Output the (x, y) coordinate of the center of the cell containing the given text.  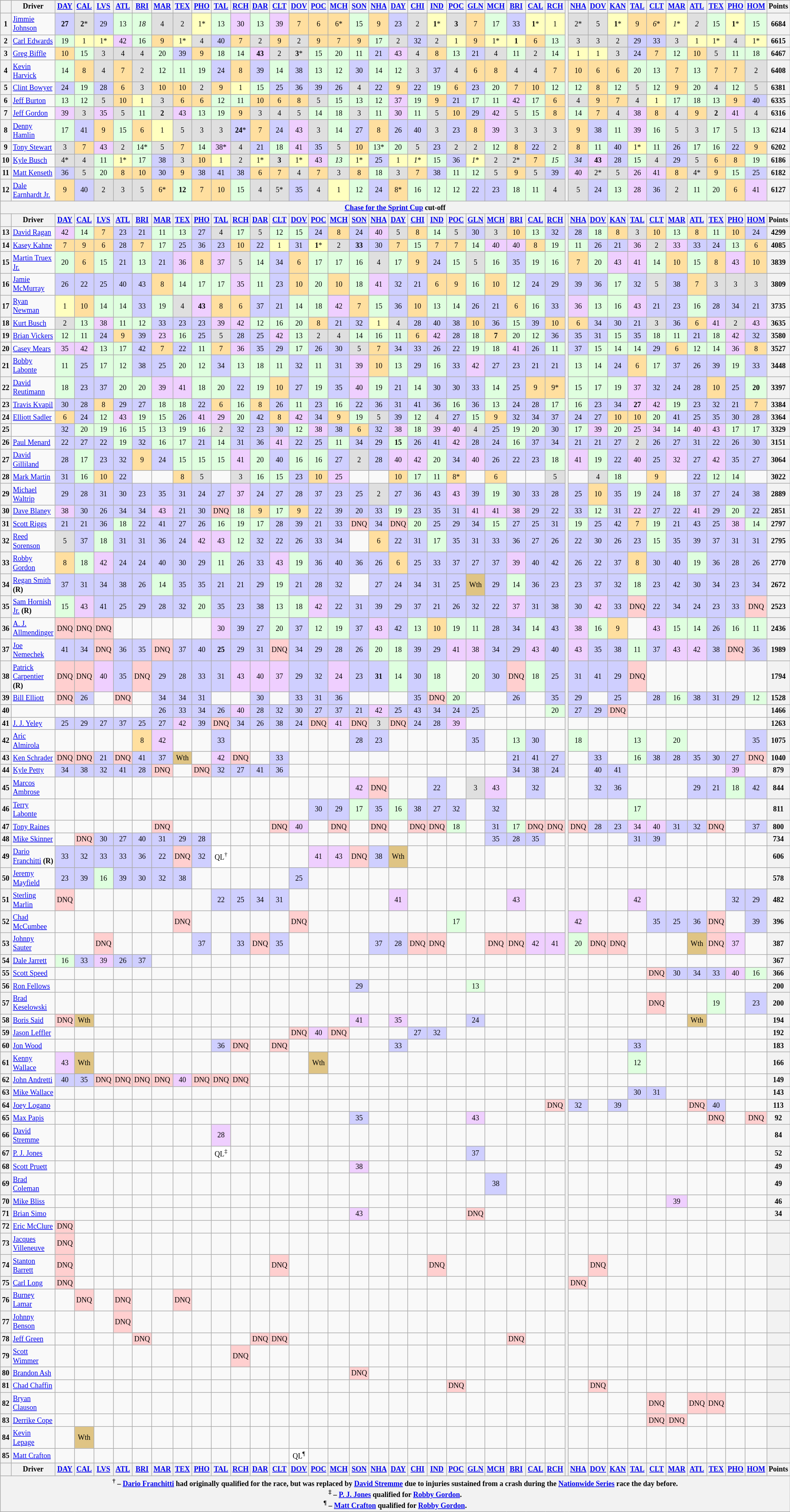
Casey Mears (33, 349)
Terry Labonte (33, 810)
Chase for the Sprint Cup cut-off (395, 208)
Mike Skinner (33, 839)
Johnny Benson (33, 1322)
Marcos Ambrose (33, 788)
3397 (778, 388)
Jeff Gordon (33, 114)
3735 (778, 306)
Jimmie Johnson (33, 24)
59 (6, 1033)
Ron Fellows (33, 986)
63 (6, 1092)
192 (778, 1033)
QL† (221, 857)
734 (778, 839)
Burney Lamar (33, 1300)
Johnny Sauter (33, 944)
Brad Coleman (33, 1184)
73 (6, 1244)
1794 (778, 676)
A. J. Allmendinger (33, 628)
Stanton Barrett (33, 1265)
Dale Jarrett (33, 961)
Chad McCumbee (33, 922)
2851 (778, 512)
Patrick Carpentier (R) (33, 676)
David Ragan (33, 233)
77 (6, 1322)
3580 (778, 336)
3527 (778, 349)
68 (6, 1167)
Derrike Cope (33, 1420)
Kasey Kahne (33, 246)
Dario Franchitti (R) (33, 857)
113 (778, 1105)
Travis Kvapil (33, 405)
4299 (778, 233)
Carl Edwards (33, 41)
3329 (778, 430)
78 (6, 1339)
65 (6, 1118)
Bobby Labonte (33, 366)
70 (6, 1201)
Max Papis (33, 1118)
13* (379, 148)
4085 (778, 246)
Kevin Lepage (33, 1438)
194 (778, 1020)
Brandon Ash (33, 1373)
75 (6, 1283)
62 (6, 1080)
Joey Logano (33, 1105)
2436 (778, 628)
Regan Smith (R) (33, 585)
Mike Wallace (33, 1092)
QL¶ (299, 1456)
14* (142, 148)
5* (279, 190)
2770 (778, 563)
6335 (778, 101)
Jeremy Mayfield (33, 878)
1989 (778, 650)
Tony Stewart (33, 148)
David Stremme (33, 1135)
71 (6, 1214)
Kevin Harvick (33, 71)
3364 (778, 418)
67 (6, 1154)
Reed Sorenson (33, 541)
Matt Crafton (33, 1456)
72 (6, 1226)
48 (6, 839)
Kyle Busch (33, 161)
Kurt Busch (33, 324)
51 (6, 900)
QL‡ (221, 1154)
74 (6, 1265)
44 (6, 770)
57 (6, 1003)
J. J. Yeley (33, 723)
Carl Long (33, 1283)
Robby Gordon (33, 563)
Mark Martin (33, 477)
1528 (778, 698)
Jamie McMurray (33, 284)
Sam Hornish Jr. (R) (33, 607)
2797 (778, 524)
53 (6, 944)
Greg Biffle (33, 54)
Sterling Marlin (33, 900)
143 (778, 1092)
55 (6, 973)
3* (299, 54)
3064 (778, 460)
Jason Leffler (33, 1033)
76 (6, 1300)
P. J. Jones (33, 1154)
879 (778, 770)
58 (6, 1020)
Jeff Burton (33, 101)
Brad Keselowski (33, 1003)
Scott Wimmer (33, 1356)
1075 (778, 741)
Scott Riggs (33, 524)
183 (778, 1045)
1466 (778, 710)
John Andretti (33, 1080)
2523 (778, 607)
6186 (778, 161)
61 (6, 1063)
Denny Hamlin (33, 131)
3151 (778, 443)
38* (221, 148)
3809 (778, 284)
811 (778, 810)
Aric Almirola (33, 741)
79 (6, 1356)
166 (778, 1063)
2672 (778, 585)
24* (241, 131)
3635 (778, 324)
Ryan Newman (33, 306)
56 (6, 986)
367 (778, 961)
66 (6, 1135)
Jacques Villeneuve (33, 1244)
Kenny Wallace (33, 1063)
2795 (778, 541)
Clint Bowyer (33, 88)
Mike Bliss (33, 1201)
3384 (778, 405)
578 (778, 878)
Kyle Petty (33, 770)
85 (6, 1456)
3022 (778, 477)
366 (778, 973)
Brian Vickers (33, 336)
Matt Kenseth (33, 173)
54 (6, 961)
3839 (778, 263)
Paul Menard (33, 443)
606 (778, 857)
6316 (778, 114)
Scott Pruett (33, 1167)
Joe Nemechek (33, 650)
6381 (778, 88)
David Reutimann (33, 388)
45 (6, 788)
50 (6, 878)
Jon Wood (33, 1045)
149 (778, 1080)
800 (778, 826)
81 (6, 1386)
9* (555, 388)
396 (778, 922)
Ken Schrader (33, 757)
Eric McClure (33, 1226)
6408 (778, 71)
6182 (778, 173)
69 (6, 1184)
Boris Said (33, 1020)
Scott Speed (33, 973)
47 (6, 826)
6684 (778, 24)
Chad Chaffin (33, 1386)
David Gilliland (33, 460)
387 (778, 944)
83 (6, 1420)
1040 (778, 757)
Bryan Clauson (33, 1403)
482 (778, 900)
Tony Raines (33, 826)
Jeff Green (33, 1339)
2889 (778, 494)
6202 (778, 148)
1263 (778, 723)
64 (6, 1105)
80 (6, 1373)
6127 (778, 190)
82 (6, 1403)
Elliott Sadler (33, 418)
60 (6, 1045)
6615 (778, 41)
Dale Earnhardt Jr. (33, 190)
Bill Elliott (33, 698)
3448 (778, 366)
Brian Simo (33, 1214)
92 (778, 1118)
Martin Truex Jr. (33, 263)
844 (778, 788)
Michael Waltrip (33, 494)
6214 (778, 131)
Dave Blaney (33, 512)
6467 (778, 54)
